Scan for the cell matching the given text and deliver its (x, y) coordinate at center. 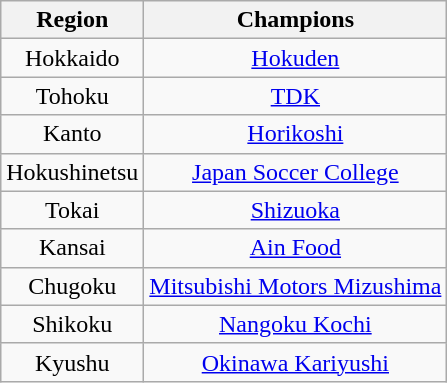
Kanto (72, 134)
Japan Soccer College (296, 172)
Region (72, 20)
Shikoku (72, 324)
Horikoshi (296, 134)
Champions (296, 20)
Nangoku Kochi (296, 324)
Hokushinetsu (72, 172)
Okinawa Kariyushi (296, 362)
TDK (296, 96)
Shizuoka (296, 210)
Hokkaido (72, 58)
Tohoku (72, 96)
Kansai (72, 248)
Tokai (72, 210)
Hokuden (296, 58)
Ain Food (296, 248)
Kyushu (72, 362)
Chugoku (72, 286)
Mitsubishi Motors Mizushima (296, 286)
